Capture the cell that displays the provided text and extract its (X, Y) central coordinate. 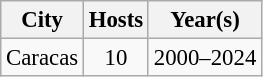
Hosts (116, 20)
2000–2024 (204, 58)
Year(s) (204, 20)
City (42, 20)
Caracas (42, 58)
10 (116, 58)
